Return [X, Y] of the center of cell containing provided text 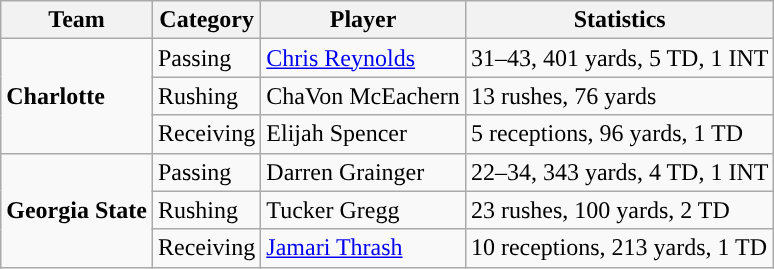
Darren Grainger [364, 172]
5 receptions, 96 yards, 1 TD [620, 134]
Jamari Thrash [364, 248]
Tucker Gregg [364, 210]
22–34, 343 yards, 4 TD, 1 INT [620, 172]
13 rushes, 76 yards [620, 96]
ChaVon McEachern [364, 96]
31–43, 401 yards, 5 TD, 1 INT [620, 58]
23 rushes, 100 yards, 2 TD [620, 210]
Chris Reynolds [364, 58]
Elijah Spencer [364, 134]
Statistics [620, 20]
Georgia State [77, 210]
10 receptions, 213 yards, 1 TD [620, 248]
Player [364, 20]
Category [206, 20]
Charlotte [77, 96]
Team [77, 20]
